Return (x, y) of the center of cell containing provided text 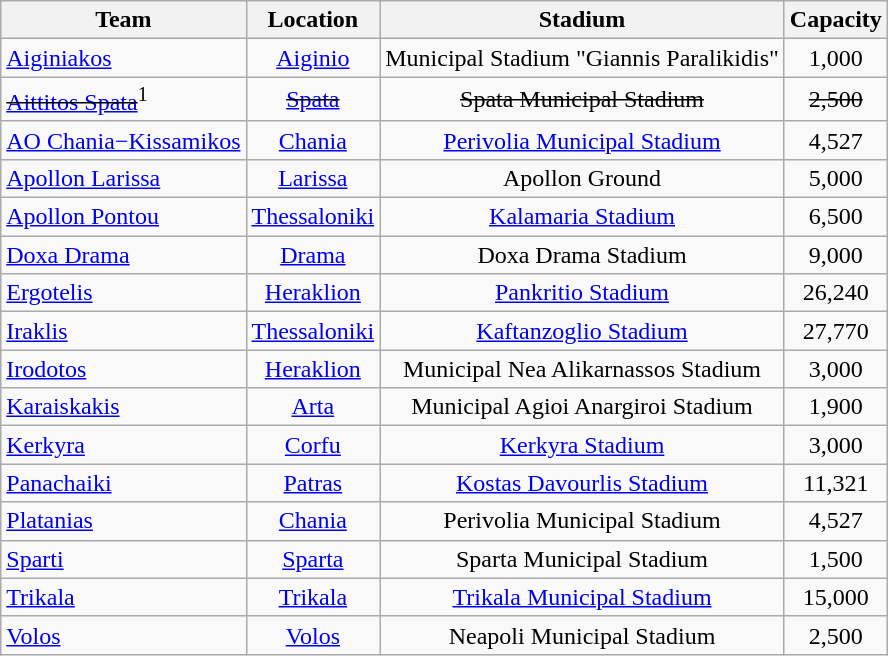
26,240 (836, 293)
Neapoli Municipal Stadium (582, 635)
5,000 (836, 178)
Team (124, 20)
Kaftanzoglio Stadium (582, 331)
Platanias (124, 521)
Location (313, 20)
Kerkyra Stadium (582, 445)
Doxa Drama Stadium (582, 255)
Municipal Agioi Anargiroi Stadium (582, 407)
Aiginiakos (124, 58)
Apollon Ground (582, 178)
Municipal Nea Alikarnassos Stadium (582, 369)
Corfu (313, 445)
Patras (313, 483)
Larissa (313, 178)
27,770 (836, 331)
Karaiskakis (124, 407)
Drama (313, 255)
Aiginio (313, 58)
Arta (313, 407)
1,000 (836, 58)
Sparti (124, 559)
Stadium (582, 20)
1,500 (836, 559)
Kerkyra (124, 445)
Doxa Drama (124, 255)
Pankritio Stadium (582, 293)
Kostas Davourlis Stadium (582, 483)
6,500 (836, 217)
Sparta Municipal Stadium (582, 559)
11,321 (836, 483)
Spata (313, 100)
15,000 (836, 597)
AO Chania−Kissamikos (124, 140)
1,900 (836, 407)
Capacity (836, 20)
Trikala Municipal Stadium (582, 597)
Iraklis (124, 331)
Municipal Stadium "Giannis Paralikidis" (582, 58)
Apollon Pontou (124, 217)
Apollon Larissa (124, 178)
Aittitos Spata1 (124, 100)
Ergotelis (124, 293)
Kalamaria Stadium (582, 217)
Irodotos (124, 369)
Spata Municipal Stadium (582, 100)
Sparta (313, 559)
Panachaiki (124, 483)
9,000 (836, 255)
